From the cell containing the given text, extract its center point as (x, y) coordinate. 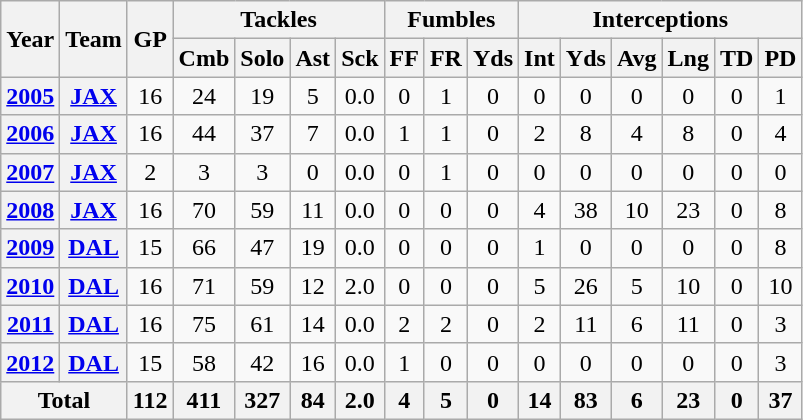
PD (780, 58)
Team (94, 39)
61 (262, 324)
Avg (636, 58)
2010 (30, 286)
Tackles (278, 20)
Year (30, 39)
Lng (688, 58)
12 (313, 286)
38 (586, 210)
411 (204, 400)
42 (262, 362)
Solo (262, 58)
70 (204, 210)
Total (64, 400)
FF (404, 58)
Fumbles (452, 20)
71 (204, 286)
Sck (360, 58)
2006 (30, 134)
GP (150, 39)
2012 (30, 362)
FR (446, 58)
24 (204, 96)
2008 (30, 210)
Cmb (204, 58)
TD (736, 58)
Ast (313, 58)
58 (204, 362)
84 (313, 400)
2005 (30, 96)
83 (586, 400)
2007 (30, 172)
Int (540, 58)
75 (204, 324)
2009 (30, 248)
327 (262, 400)
44 (204, 134)
7 (313, 134)
47 (262, 248)
112 (150, 400)
66 (204, 248)
26 (586, 286)
Interceptions (660, 20)
2011 (30, 324)
